For the text-containing cell, return its midpoint in (x, y) coordinate format. 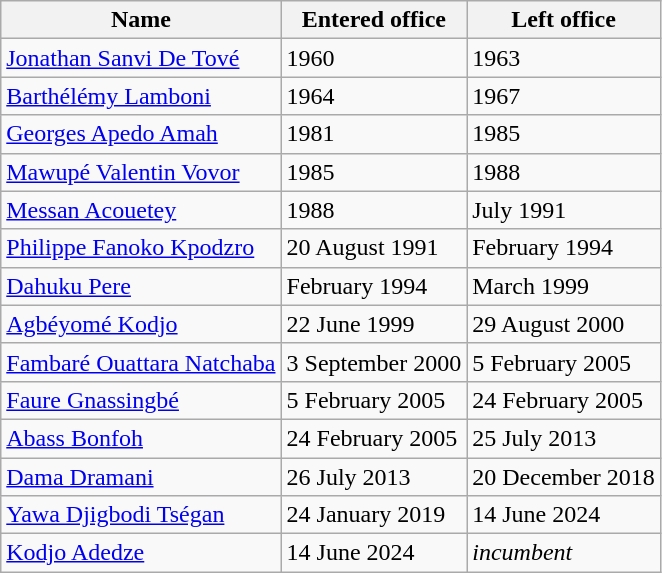
Philippe Fanoko Kpodzro (141, 248)
Kodjo Adedze (141, 553)
Abass Bonfoh (141, 438)
26 July 2013 (374, 477)
Left office (564, 20)
March 1999 (564, 286)
3 September 2000 (374, 362)
incumbent (564, 553)
20 August 1991 (374, 248)
29 August 2000 (564, 324)
Yawa Djigbodi Tségan (141, 515)
22 June 1999 (374, 324)
1963 (564, 58)
1967 (564, 96)
Messan Acouetey (141, 210)
Dama Dramani (141, 477)
Dahuku Pere (141, 286)
Agbéyomé Kodjo (141, 324)
25 July 2013 (564, 438)
1981 (374, 134)
Georges Apedo Amah (141, 134)
1960 (374, 58)
20 December 2018 (564, 477)
1964 (374, 96)
Jonathan Sanvi De Tové (141, 58)
Faure Gnassingbé (141, 400)
Mawupé Valentin Vovor (141, 172)
Name (141, 20)
Fambaré Ouattara Natchaba (141, 362)
Barthélémy Lamboni (141, 96)
24 January 2019 (374, 515)
Entered office (374, 20)
July 1991 (564, 210)
